Pinpoint the cell where the given text exists, returning its (x, y) midpoint coordinate. 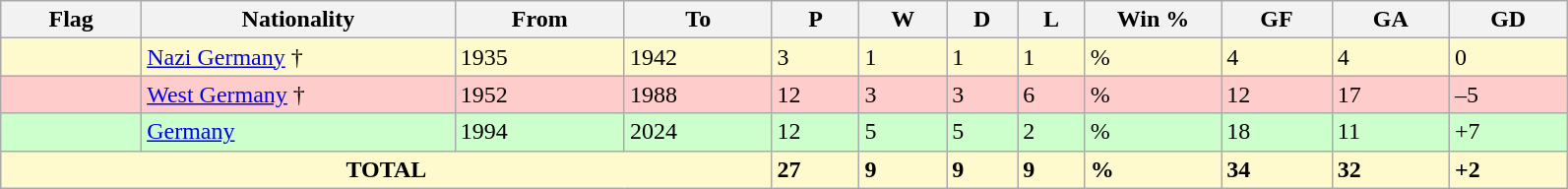
Flag (71, 20)
W (904, 20)
P (815, 20)
1935 (539, 57)
1994 (539, 132)
2 (1051, 132)
D (982, 20)
Germany (299, 132)
–5 (1508, 94)
18 (1277, 132)
GA (1390, 20)
6 (1051, 94)
+2 (1508, 169)
+7 (1508, 132)
27 (815, 169)
Nazi Germany † (299, 57)
1942 (698, 57)
GD (1508, 20)
To (698, 20)
From (539, 20)
West Germany † (299, 94)
1988 (698, 94)
32 (1390, 169)
11 (1390, 132)
TOTAL (386, 169)
2024 (698, 132)
Win % (1153, 20)
34 (1277, 169)
Nationality (299, 20)
17 (1390, 94)
L (1051, 20)
GF (1277, 20)
1952 (539, 94)
0 (1508, 57)
